Capture the cell that displays the provided text and extract its [x, y] central coordinate. 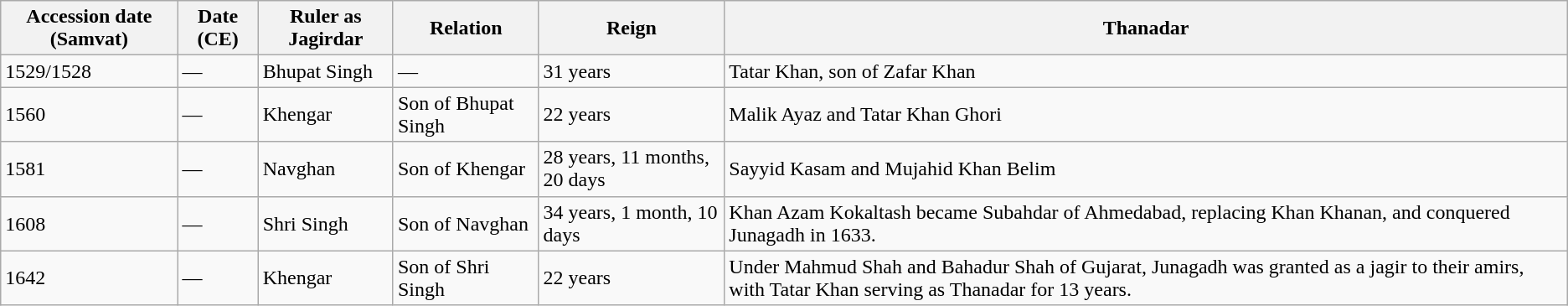
Sayyid Kasam and Mujahid Khan Belim [1146, 169]
Malik Ayaz and Tatar Khan Ghori [1146, 114]
Accession date (Samvat) [89, 29]
Khan Azam Kokaltash became Subahdar of Ahmedabad, replacing Khan Khanan, and conquered Junagadh in 1633. [1146, 223]
34 years, 1 month, 10 days [632, 223]
1560 [89, 114]
Bhupat Singh [325, 71]
31 years [632, 71]
Date (CE) [218, 29]
Shri Singh [325, 223]
Son of Khengar [466, 169]
Son of Shri Singh [466, 278]
Ruler as Jagirdar [325, 29]
1642 [89, 278]
Relation [466, 29]
Son of Bhupat Singh [466, 114]
1608 [89, 223]
Reign [632, 29]
1581 [89, 169]
Under Mahmud Shah and Bahadur Shah of Gujarat, Junagadh was granted as a jagir to their amirs, with Tatar Khan serving as Thanadar for 13 years. [1146, 278]
Thanadar [1146, 29]
Son of Navghan [466, 223]
Tatar Khan, son of Zafar Khan [1146, 71]
Navghan [325, 169]
1529/1528 [89, 71]
28 years, 11 months, 20 days [632, 169]
